Output the (X, Y) coordinate of the center of the cell containing the given text.  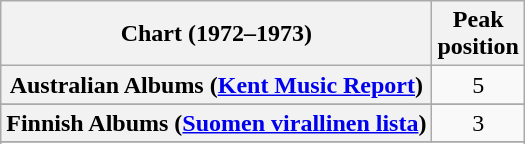
Finnish Albums (Suomen virallinen lista) (216, 123)
5 (478, 85)
Peakposition (478, 34)
Australian Albums (Kent Music Report) (216, 85)
3 (478, 123)
Chart (1972–1973) (216, 34)
